From the cell containing the given text, extract its center point as [x, y] coordinate. 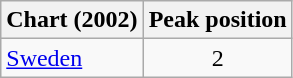
Peak position [218, 20]
Chart (2002) [72, 20]
Sweden [72, 58]
2 [218, 58]
